Provide the (X, Y) coordinate of the cell's center where the given text is located.  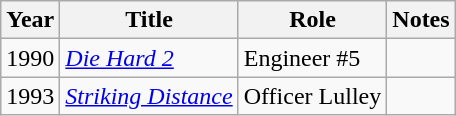
Role (312, 20)
Title (149, 20)
Notes (421, 20)
Year (30, 20)
Officer Lulley (312, 96)
Engineer #5 (312, 58)
Die Hard 2 (149, 58)
1993 (30, 96)
1990 (30, 58)
Striking Distance (149, 96)
